Pinpoint the cell where the given text exists, returning its (x, y) midpoint coordinate. 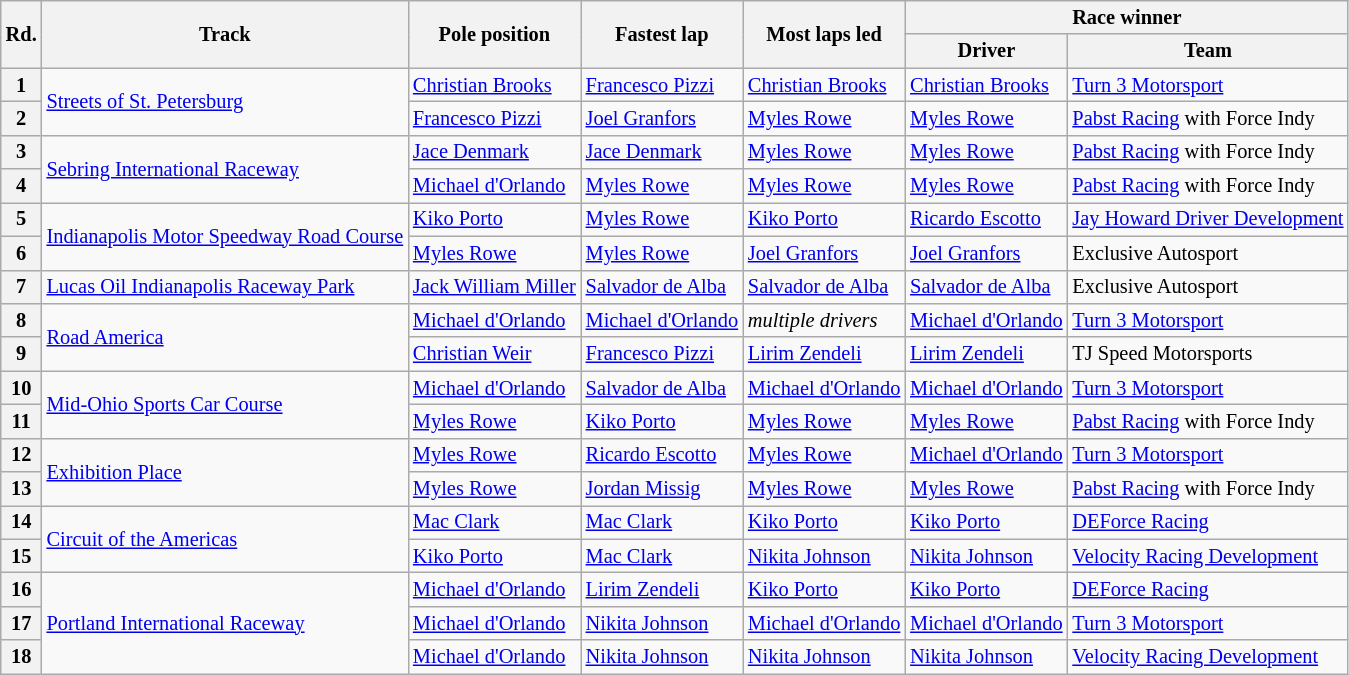
Portland International Raceway (225, 622)
1 (22, 85)
Exhibition Place (225, 472)
8 (22, 320)
11 (22, 421)
Indianapolis Motor Speedway Road Course (225, 236)
15 (22, 556)
Sebring International Raceway (225, 168)
Jay Howard Driver Development (1208, 219)
Track (225, 34)
Team (1208, 51)
multiple drivers (824, 320)
14 (22, 522)
2 (22, 118)
Christian Weir (494, 354)
TJ Speed Motorsports (1208, 354)
Rd. (22, 34)
4 (22, 186)
3 (22, 152)
Race winner (1126, 17)
Streets of St. Petersburg (225, 102)
12 (22, 455)
17 (22, 623)
Road America (225, 336)
Lucas Oil Indianapolis Raceway Park (225, 287)
6 (22, 253)
Circuit of the Americas (225, 538)
Fastest lap (662, 34)
16 (22, 589)
Most laps led (824, 34)
Jordan Missig (662, 489)
Mid-Ohio Sports Car Course (225, 404)
9 (22, 354)
18 (22, 657)
Driver (986, 51)
10 (22, 388)
5 (22, 219)
Jack William Miller (494, 287)
7 (22, 287)
13 (22, 489)
Pole position (494, 34)
